Extract the (X, Y) coordinate from the center of the cell holding the provided text.  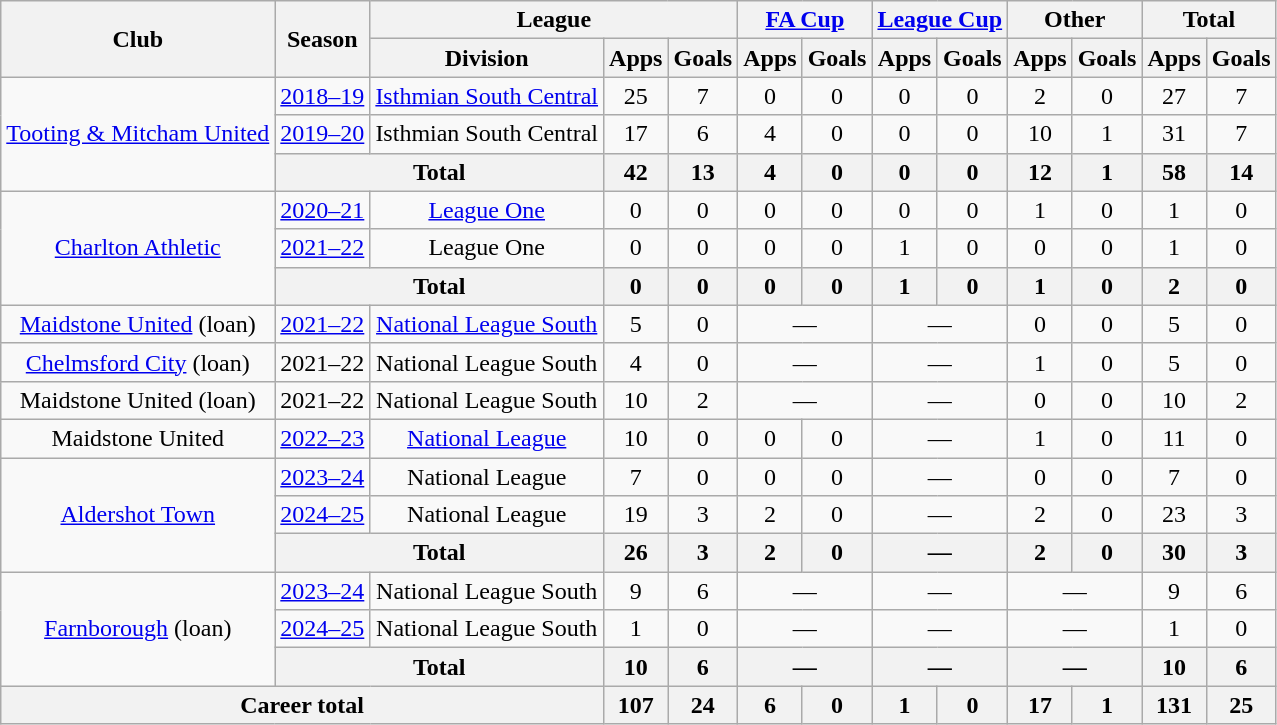
Career total (302, 705)
27 (1174, 96)
2018–19 (322, 96)
19 (636, 515)
11 (1174, 438)
31 (1174, 134)
Charlton Athletic (138, 248)
26 (636, 553)
23 (1174, 515)
12 (1040, 172)
107 (636, 705)
2019–20 (322, 134)
Maidstone United (138, 438)
League Cup (940, 20)
Aldershot Town (138, 515)
58 (1174, 172)
Season (322, 39)
Farnborough (loan) (138, 629)
Chelmsford City (loan) (138, 362)
13 (703, 172)
2020–21 (322, 210)
42 (636, 172)
2022–23 (322, 438)
Division (487, 58)
Club (138, 39)
14 (1241, 172)
24 (703, 705)
Other (1075, 20)
131 (1174, 705)
Tooting & Mitcham United (138, 134)
FA Cup (805, 20)
League (554, 20)
30 (1174, 553)
